From the cell containing the given text, extract its center point as [X, Y] coordinate. 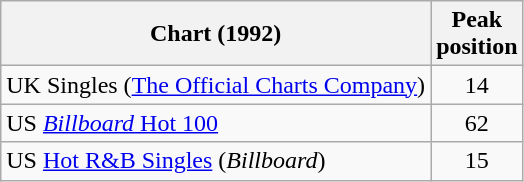
US Billboard Hot 100 [216, 123]
US Hot R&B Singles (Billboard) [216, 161]
14 [477, 85]
15 [477, 161]
Chart (1992) [216, 34]
UK Singles (The Official Charts Company) [216, 85]
Peakposition [477, 34]
62 [477, 123]
